Detect which cell encompasses the target text, then output its [x, y] center coordinate. 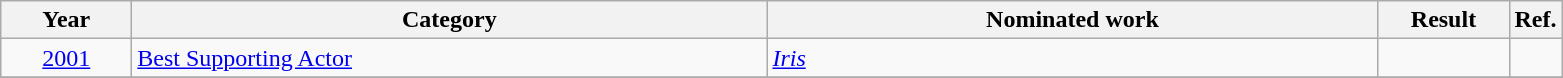
Iris [1072, 58]
Category [450, 20]
Nominated work [1072, 20]
Best Supporting Actor [450, 58]
Ref. [1536, 20]
2001 [66, 58]
Year [66, 20]
Result [1444, 20]
